Return (x, y) of the center of cell containing provided text 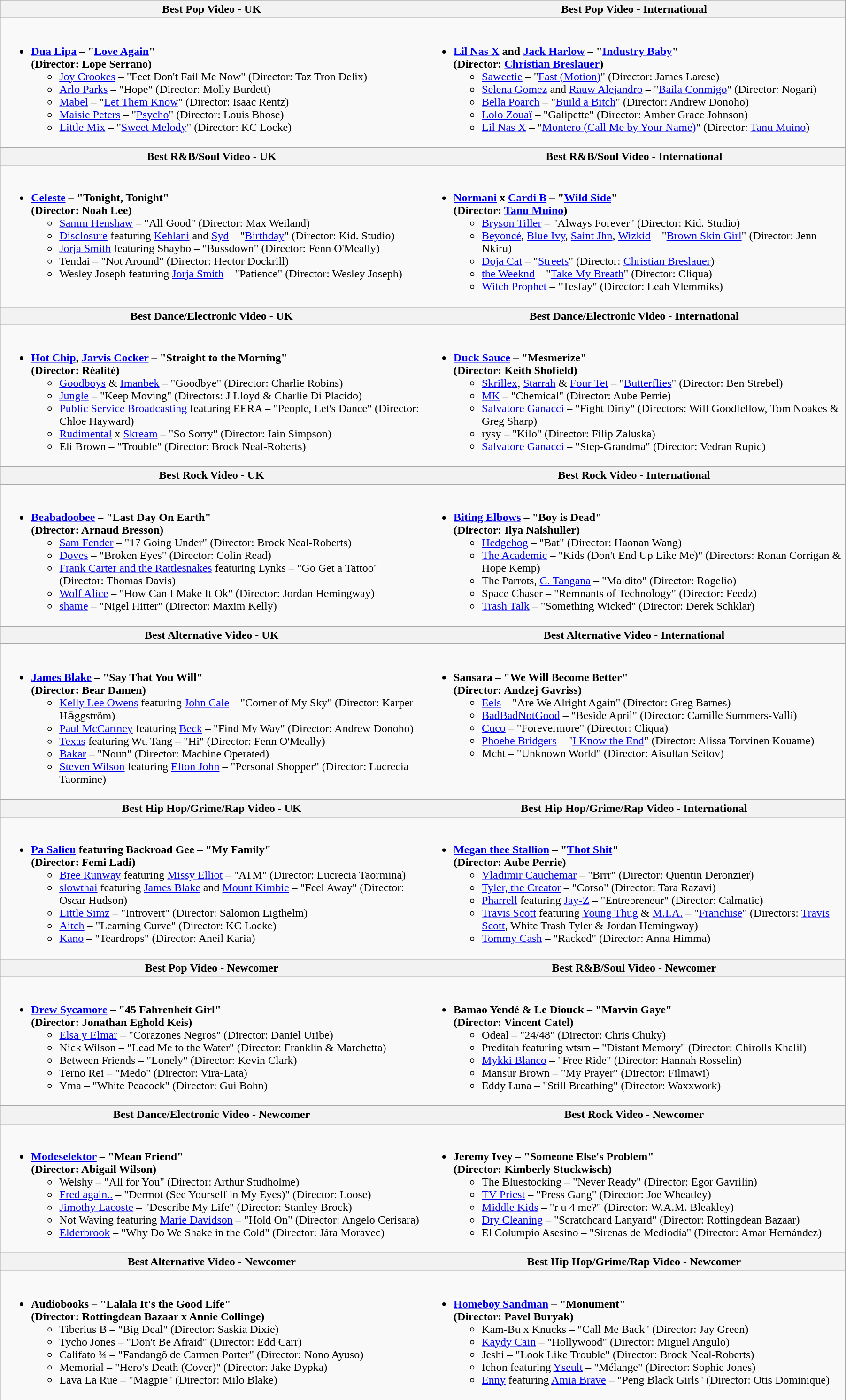
Best Rock Video - UK (212, 475)
Best R&B/Soul Video - Newcomer (634, 968)
Best Rock Video - International (634, 475)
Best Alternative Video - UK (212, 635)
Best Hip Hop/Grime/Rap Video - Newcomer (634, 1262)
Best Alternative Video - International (634, 635)
Best Alternative Video - Newcomer (212, 1262)
Best Dance/Electronic Video - UK (212, 316)
Best Pop Video - Newcomer (212, 968)
Best Dance/Electronic Video - Newcomer (212, 1115)
Best Pop Video - UK (212, 9)
Best Hip Hop/Grime/Rap Video - International (634, 808)
Best Rock Video - Newcomer (634, 1115)
Best Dance/Electronic Video - International (634, 316)
Best Hip Hop/Grime/Rap Video - UK (212, 808)
Best Pop Video - International (634, 9)
Best R&B/Soul Video - International (634, 156)
Best R&B/Soul Video - UK (212, 156)
